Find where the given text appears and provide that cell's center as (x, y) coordinate. 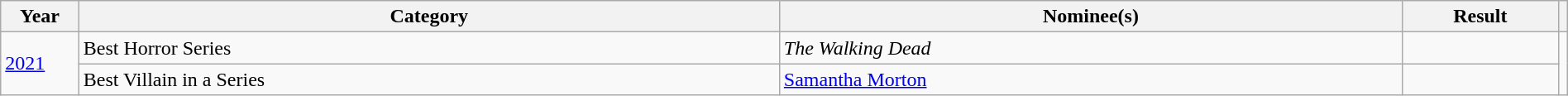
The Walking Dead (1090, 48)
Best Horror Series (428, 48)
Nominee(s) (1090, 17)
Result (1480, 17)
Samantha Morton (1090, 79)
Best Villain in a Series (428, 79)
Category (428, 17)
Year (40, 17)
2021 (40, 64)
